Determine the (x, y) coordinate at the center of the cell enclosing the given text.  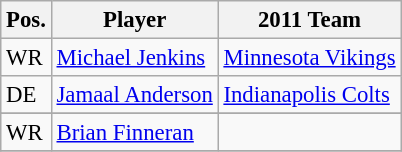
Brian Finneran (134, 133)
Indianapolis Colts (310, 95)
Player (134, 20)
Minnesota Vikings (310, 58)
Jamaal Anderson (134, 95)
2011 Team (310, 20)
Pos. (26, 20)
DE (26, 95)
Michael Jenkins (134, 58)
